Capture the cell that displays the provided text and extract its [X, Y] central coordinate. 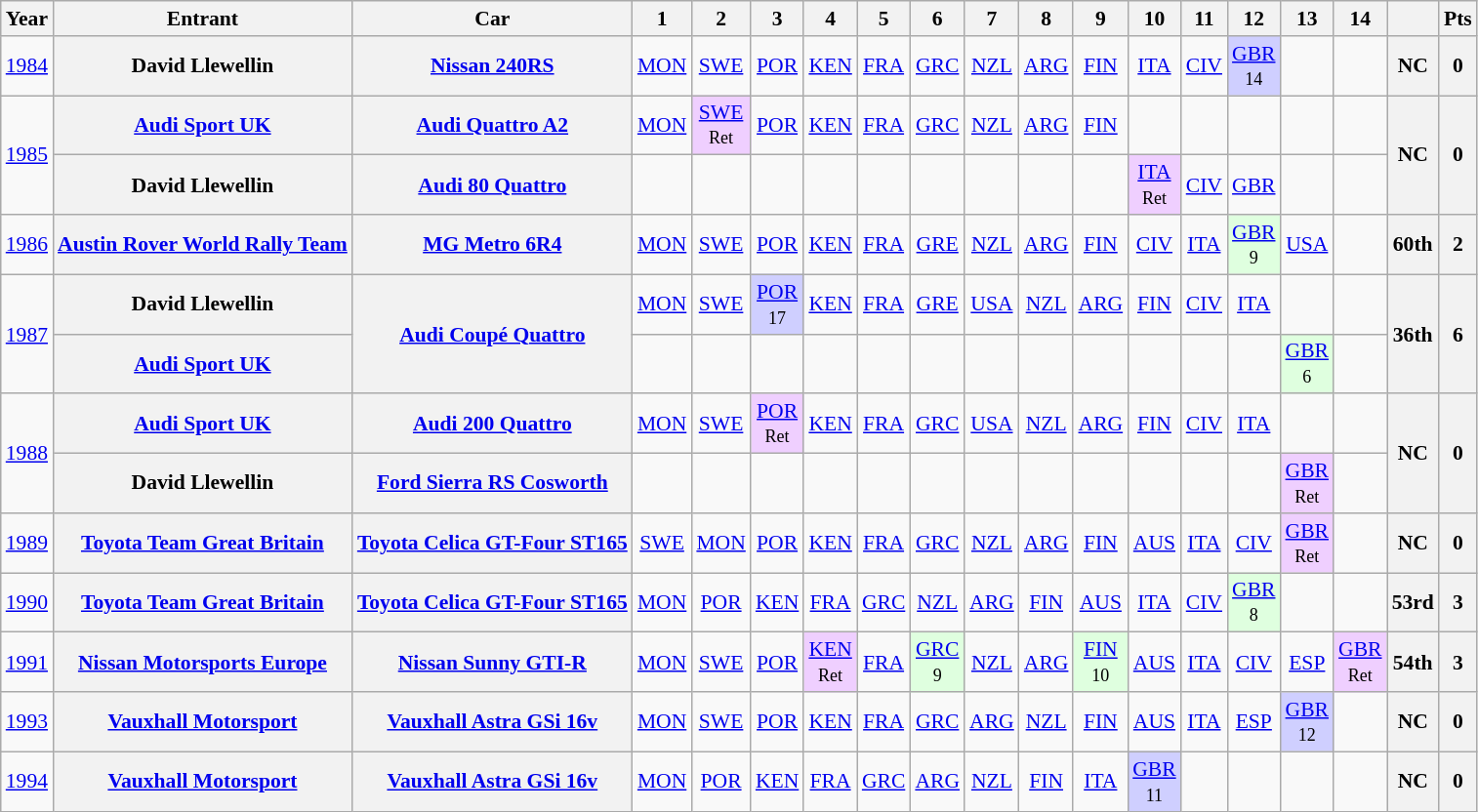
4 [830, 19]
1994 [27, 781]
POR17 [777, 304]
Audi Coupé Quattro [492, 334]
1993 [27, 722]
GBR11 [1154, 781]
12 [1253, 19]
GBR [1253, 185]
FIN10 [1100, 662]
1989 [27, 543]
1 [662, 19]
1987 [27, 334]
Audi 200 Quattro [492, 424]
11 [1205, 19]
GBR9 [1253, 244]
Year [27, 19]
GRC9 [937, 662]
Audi 80 Quattro [492, 185]
53rd [1414, 603]
Pts [1458, 19]
1986 [27, 244]
Car [492, 19]
PORRet [777, 424]
Ford Sierra RS Cosworth [492, 484]
GBR8 [1253, 603]
Austin Rover World Rally Team [203, 244]
5 [884, 19]
1988 [27, 454]
Nissan Sunny GTI-R [492, 662]
10 [1154, 19]
9 [1100, 19]
Nissan Motorsports Europe [203, 662]
8 [1047, 19]
7 [992, 19]
GBR14 [1253, 66]
14 [1361, 19]
36th [1414, 334]
Audi Quattro A2 [492, 125]
13 [1308, 19]
1991 [27, 662]
60th [1414, 244]
KENRet [830, 662]
ITARet [1154, 185]
1985 [27, 155]
GBR12 [1308, 722]
54th [1414, 662]
Nissan 240RS [492, 66]
1990 [27, 603]
SWERet [720, 125]
GBR6 [1308, 363]
1984 [27, 66]
MG Metro 6R4 [492, 244]
Entrant [203, 19]
